For the text-containing cell, return its midpoint in (X, Y) coordinate format. 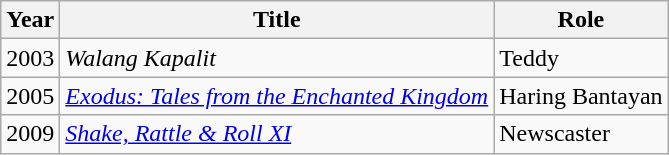
Teddy (581, 58)
Role (581, 20)
Exodus: Tales from the Enchanted Kingdom (277, 96)
Shake, Rattle & Roll XI (277, 134)
2005 (30, 96)
2003 (30, 58)
Newscaster (581, 134)
2009 (30, 134)
Title (277, 20)
Walang Kapalit (277, 58)
Haring Bantayan (581, 96)
Year (30, 20)
